Extract the [x, y] coordinate from the center of the cell holding the provided text.  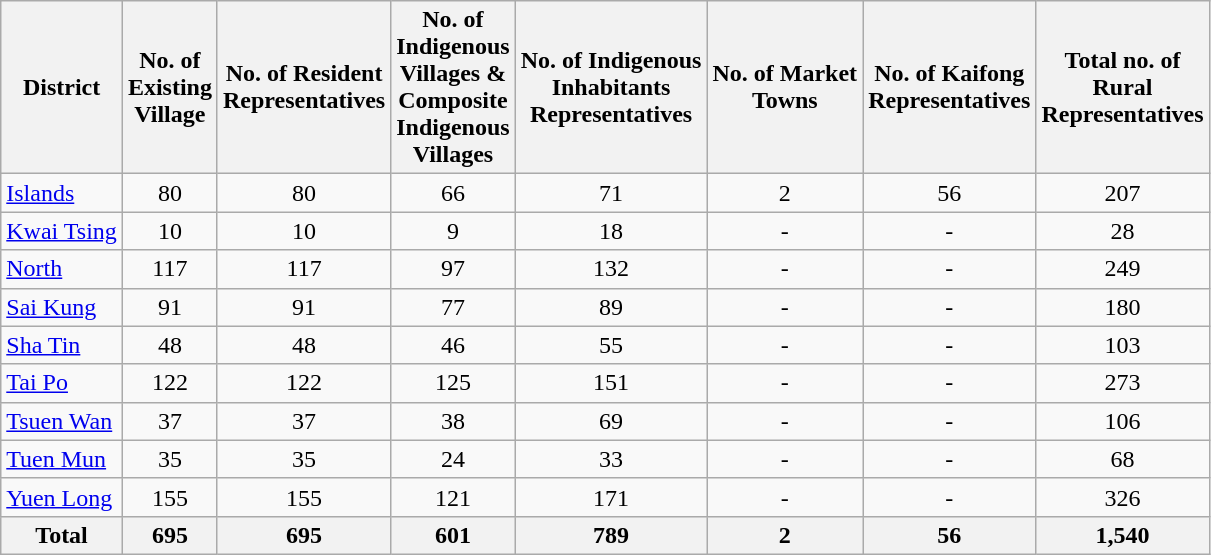
273 [1122, 383]
171 [611, 497]
No. of KaifongRepresentatives [950, 88]
132 [611, 269]
69 [611, 421]
18 [611, 231]
Sai Kung [62, 307]
No. of MarketTowns [785, 88]
89 [611, 307]
North [62, 269]
No. of IndigenousInhabitantsRepresentatives [611, 88]
33 [611, 459]
68 [1122, 459]
Tuen Mun [62, 459]
121 [453, 497]
District [62, 88]
46 [453, 345]
77 [453, 307]
28 [1122, 231]
Tai Po [62, 383]
97 [453, 269]
Yuen Long [62, 497]
9 [453, 231]
207 [1122, 193]
Total no. ofRuralRepresentatives [1122, 88]
Kwai Tsing [62, 231]
106 [1122, 421]
66 [453, 193]
326 [1122, 497]
1,540 [1122, 535]
151 [611, 383]
789 [611, 535]
No. ofIndigenousVillages &CompositeIndigenousVillages [453, 88]
24 [453, 459]
71 [611, 193]
55 [611, 345]
601 [453, 535]
249 [1122, 269]
125 [453, 383]
Islands [62, 193]
180 [1122, 307]
No. of ExistingVillage [170, 88]
Tsuen Wan [62, 421]
38 [453, 421]
Sha Tin [62, 345]
Total [62, 535]
No. of ResidentRepresentatives [304, 88]
103 [1122, 345]
